Pinpoint the cell where the given text exists, returning its [x, y] midpoint coordinate. 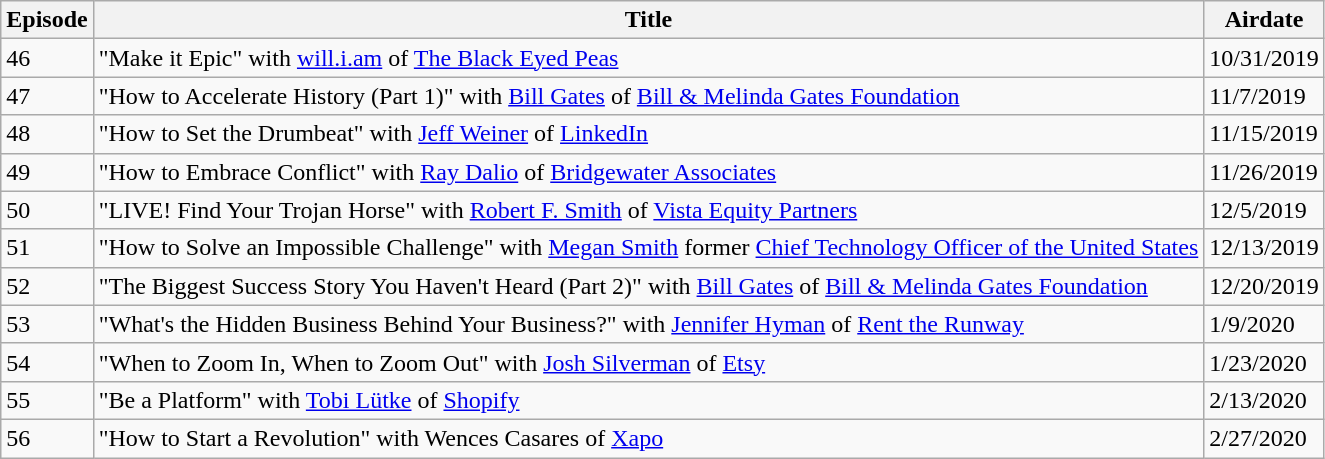
55 [47, 400]
"The Biggest Success Story You Haven't Heard (Part 2)" with Bill Gates of Bill & Melinda Gates Foundation [648, 286]
"How to Accelerate History (Part 1)" with Bill Gates of Bill & Melinda Gates Foundation [648, 96]
51 [47, 248]
53 [47, 324]
11/26/2019 [1264, 172]
11/15/2019 [1264, 134]
11/7/2019 [1264, 96]
48 [47, 134]
Title [648, 20]
12/20/2019 [1264, 286]
"How to Start a Revolution" with Wences Casares of Xapo [648, 438]
2/27/2020 [1264, 438]
46 [47, 58]
49 [47, 172]
"How to Set the Drumbeat" with Jeff Weiner of LinkedIn [648, 134]
47 [47, 96]
Airdate [1264, 20]
10/31/2019 [1264, 58]
"LIVE! Find Your Trojan Horse" with Robert F. Smith of Vista Equity Partners [648, 210]
"Be a Platform" with Tobi Lütke of Shopify [648, 400]
Episode [47, 20]
"What's the Hidden Business Behind Your Business?" with Jennifer Hyman of Rent the Runway [648, 324]
50 [47, 210]
1/23/2020 [1264, 362]
56 [47, 438]
12/5/2019 [1264, 210]
12/13/2019 [1264, 248]
1/9/2020 [1264, 324]
"Make it Epic" with will.i.am of The Black Eyed Peas [648, 58]
2/13/2020 [1264, 400]
"How to Embrace Conflict" with Ray Dalio of Bridgewater Associates [648, 172]
"How to Solve an Impossible Challenge" with Megan Smith former Chief Technology Officer of the United States [648, 248]
"When to Zoom In, When to Zoom Out" with Josh Silverman of Etsy [648, 362]
52 [47, 286]
54 [47, 362]
